Scan for the cell matching the given text and deliver its (X, Y) coordinate at center. 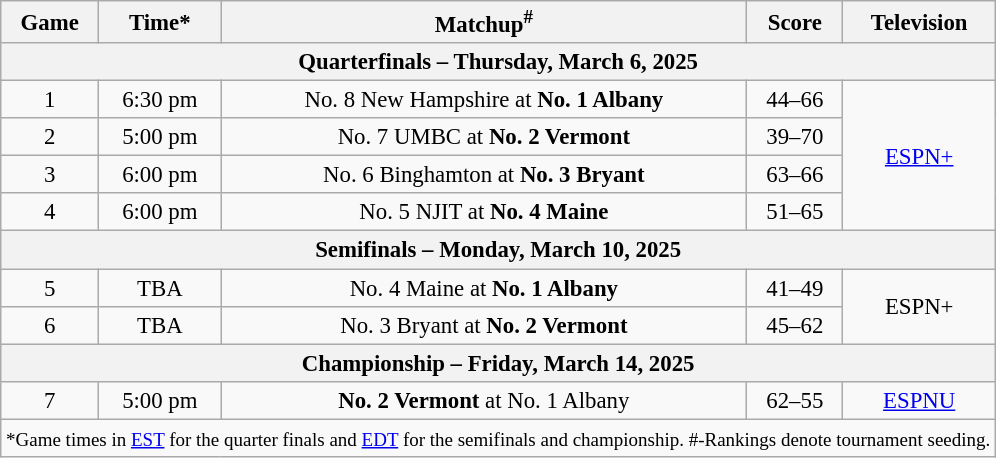
Championship – Friday, March 14, 2025 (498, 363)
Matchup# (484, 22)
No. 3 Bryant at No. 2 Vermont (484, 325)
Game (50, 22)
51–65 (795, 213)
No. 4 Maine at No. 1 Albany (484, 288)
Score (795, 22)
3 (50, 175)
45–62 (795, 325)
No. 2 Vermont at No. 1 Albany (484, 400)
Semifinals – Monday, March 10, 2025 (498, 250)
41–49 (795, 288)
5 (50, 288)
No. 7 UMBC at No. 2 Vermont (484, 137)
ESPNU (920, 400)
63–66 (795, 175)
Quarterfinals – Thursday, March 6, 2025 (498, 62)
44–66 (795, 100)
2 (50, 137)
39–70 (795, 137)
*Game times in EST for the quarter finals and EDT for the semifinals and championship. #-Rankings denote tournament seeding. (498, 438)
6:30 pm (160, 100)
No. 6 Binghamton at No. 3 Bryant (484, 175)
No. 8 New Hampshire at No. 1 Albany (484, 100)
No. 5 NJIT at No. 4 Maine (484, 213)
4 (50, 213)
Time* (160, 22)
7 (50, 400)
6 (50, 325)
62–55 (795, 400)
Television (920, 22)
1 (50, 100)
